Find where the given text appears and provide that cell's center as (x, y) coordinate. 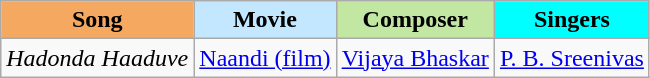
P. B. Sreenivas (572, 58)
Hadonda Haaduve (98, 58)
Composer (415, 20)
Vijaya Bhaskar (415, 58)
Movie (265, 20)
Naandi (film) (265, 58)
Song (98, 20)
Singers (572, 20)
